Return the [x, y] coordinate for the center point of the cell that contains the specified text.  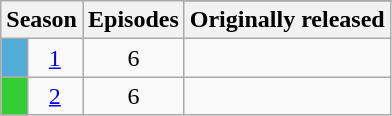
Originally released [287, 20]
1 [54, 58]
Episodes [133, 20]
Season [42, 20]
2 [54, 96]
